Provide the [x, y] coordinate of the cell's center where the given text is located.  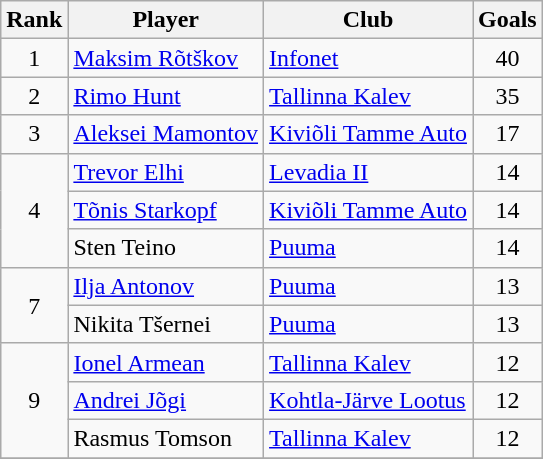
Nikita Tšernei [166, 324]
Trevor Elhi [166, 172]
Player [166, 20]
Aleksei Mamontov [166, 134]
Ilja Antonov [166, 286]
3 [34, 134]
Goals [507, 20]
35 [507, 96]
Maksim Rõtškov [166, 58]
Andrei Jõgi [166, 400]
9 [34, 400]
Tõnis Starkopf [166, 210]
2 [34, 96]
Rank [34, 20]
1 [34, 58]
Club [368, 20]
17 [507, 134]
Rimo Hunt [166, 96]
40 [507, 58]
Rasmus Tomson [166, 438]
4 [34, 210]
Infonet [368, 58]
7 [34, 305]
Levadia II [368, 172]
Sten Teino [166, 248]
Ionel Armean [166, 362]
Kohtla-Järve Lootus [368, 400]
